Determine the (x, y) coordinate at the center of the cell enclosing the given text.  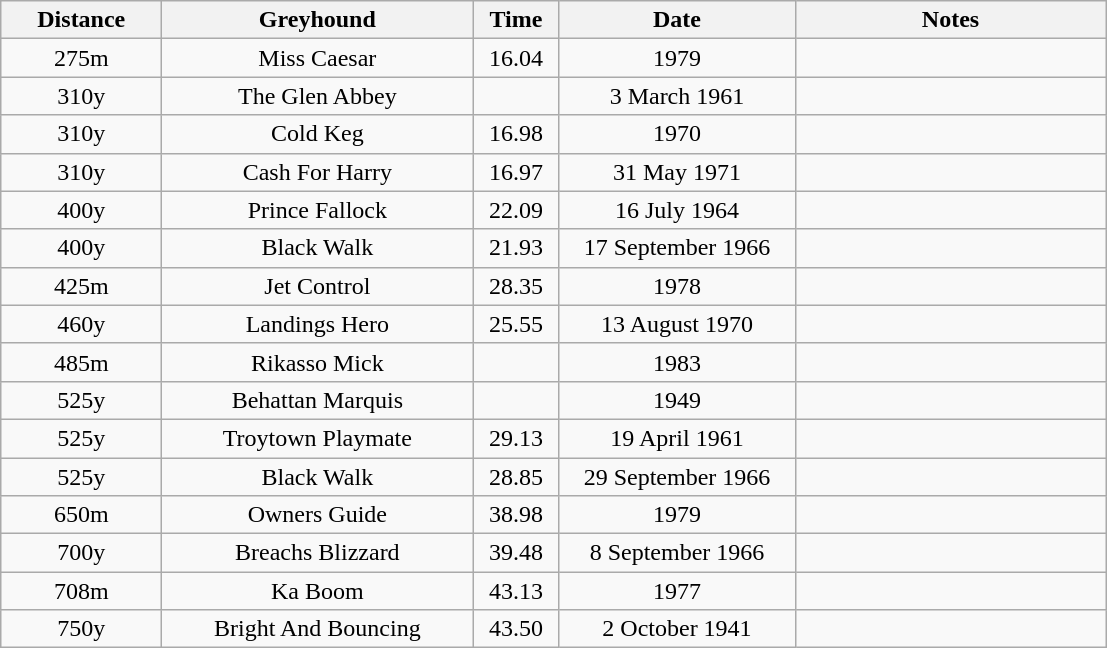
Prince Fallock (318, 210)
22.09 (516, 210)
Jet Control (318, 286)
13 August 1970 (677, 324)
1970 (677, 134)
Rikasso Mick (318, 362)
1978 (677, 286)
3 March 1961 (677, 96)
Date (677, 20)
Greyhound (318, 20)
Bright And Bouncing (318, 629)
Notes (950, 20)
Ka Boom (318, 591)
16.97 (516, 172)
38.98 (516, 515)
29.13 (516, 438)
28.85 (516, 477)
485m (82, 362)
700y (82, 553)
425m (82, 286)
Distance (82, 20)
8 September 1966 (677, 553)
25.55 (516, 324)
650m (82, 515)
Owners Guide (318, 515)
The Glen Abbey (318, 96)
17 September 1966 (677, 248)
28.35 (516, 286)
Behattan Marquis (318, 400)
31 May 1971 (677, 172)
275m (82, 58)
Miss Caesar (318, 58)
16 July 1964 (677, 210)
750y (82, 629)
2 October 1941 (677, 629)
43.50 (516, 629)
460y (82, 324)
39.48 (516, 553)
19 April 1961 (677, 438)
16.98 (516, 134)
Cold Keg (318, 134)
Breachs Blizzard (318, 553)
Time (516, 20)
708m (82, 591)
29 September 1966 (677, 477)
43.13 (516, 591)
1977 (677, 591)
1983 (677, 362)
Landings Hero (318, 324)
21.93 (516, 248)
1949 (677, 400)
Cash For Harry (318, 172)
Troytown Playmate (318, 438)
16.04 (516, 58)
